Extract the (X, Y) coordinate from the center of the cell holding the provided text.  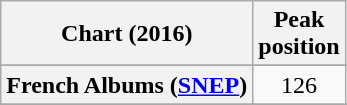
Peakposition (299, 34)
126 (299, 85)
Chart (2016) (127, 34)
French Albums (SNEP) (127, 85)
